Capture the cell that displays the provided text and extract its [x, y] central coordinate. 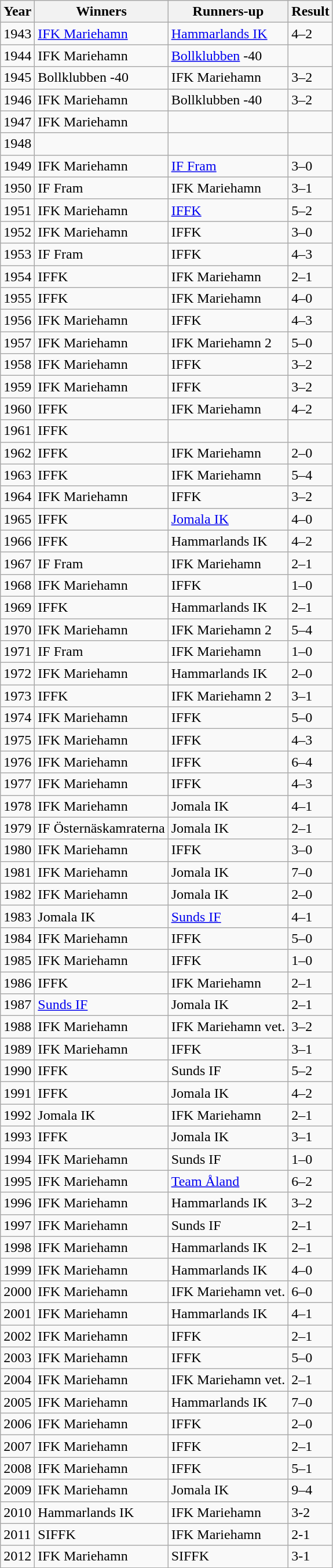
2007 [17, 1446]
1994 [17, 1159]
1949 [17, 166]
Team Åland [228, 1181]
1989 [17, 1049]
1985 [17, 960]
1983 [17, 916]
6–2 [310, 1181]
1982 [17, 894]
1981 [17, 872]
1997 [17, 1225]
1971 [17, 652]
1993 [17, 1137]
1946 [17, 100]
1978 [17, 806]
1959 [17, 387]
Runners-up [228, 12]
1945 [17, 78]
1980 [17, 850]
Result [310, 12]
5–1 [310, 1468]
1965 [17, 519]
3-1 [310, 1556]
2008 [17, 1468]
Winners [101, 12]
2005 [17, 1402]
2003 [17, 1358]
1961 [17, 431]
1996 [17, 1203]
1967 [17, 563]
2-1 [310, 1534]
1991 [17, 1093]
1952 [17, 232]
2012 [17, 1556]
6–0 [310, 1291]
1957 [17, 343]
1960 [17, 409]
2009 [17, 1490]
3-2 [310, 1512]
1944 [17, 56]
1998 [17, 1247]
1973 [17, 696]
1984 [17, 938]
1970 [17, 629]
1954 [17, 277]
1951 [17, 210]
1953 [17, 254]
2001 [17, 1313]
9–4 [310, 1490]
1990 [17, 1071]
1966 [17, 541]
1979 [17, 828]
1976 [17, 762]
2002 [17, 1335]
2010 [17, 1512]
1975 [17, 740]
1956 [17, 321]
1988 [17, 1027]
1977 [17, 784]
IF Östernäskamraterna [101, 828]
6–4 [310, 762]
1962 [17, 453]
1963 [17, 475]
1969 [17, 607]
2011 [17, 1534]
1948 [17, 144]
1950 [17, 188]
2004 [17, 1380]
1987 [17, 1005]
1999 [17, 1269]
Year [17, 12]
1955 [17, 299]
2006 [17, 1424]
1947 [17, 122]
1974 [17, 718]
1958 [17, 365]
1968 [17, 585]
1964 [17, 497]
1943 [17, 34]
2000 [17, 1291]
1995 [17, 1181]
1972 [17, 674]
1986 [17, 983]
1992 [17, 1115]
